From the cell containing the given text, extract its center point as [x, y] coordinate. 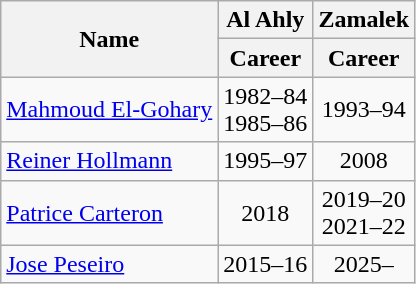
2025– [364, 264]
2008 [364, 161]
1982–84 1985–86 [266, 110]
1993–94 [364, 110]
2018 [266, 212]
1995–97 [266, 161]
Al Ahly [266, 20]
Name [110, 39]
Zamalek [364, 20]
2015–16 [266, 264]
2019–20 2021–22 [364, 212]
Patrice Carteron [110, 212]
Jose Peseiro [110, 264]
Reiner Hollmann [110, 161]
Mahmoud El-Gohary [110, 110]
